Capture the cell that displays the provided text and extract its (X, Y) central coordinate. 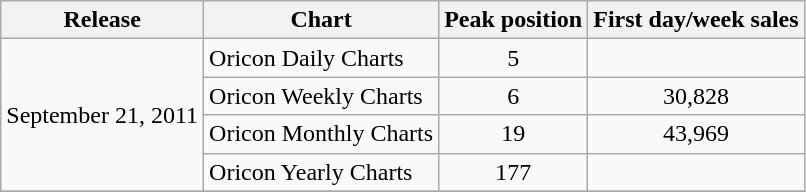
43,969 (696, 134)
19 (514, 134)
5 (514, 58)
September 21, 2011 (102, 115)
Chart (322, 20)
Release (102, 20)
First day/week sales (696, 20)
Oricon Weekly Charts (322, 96)
30,828 (696, 96)
Oricon Daily Charts (322, 58)
Peak position (514, 20)
Oricon Monthly Charts (322, 134)
Oricon Yearly Charts (322, 172)
177 (514, 172)
6 (514, 96)
